Detect which cell encompasses the target text, then output its (x, y) center coordinate. 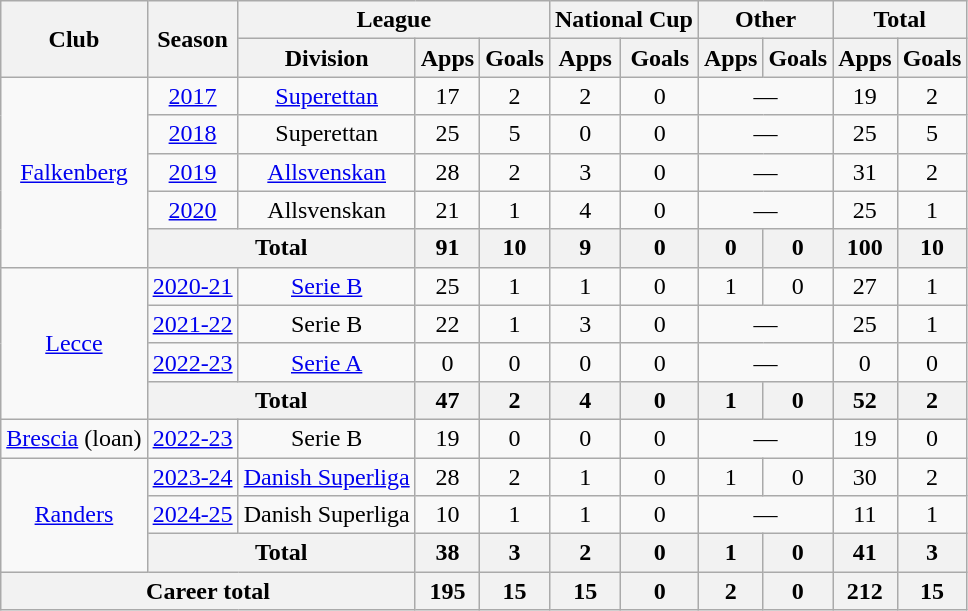
38 (447, 553)
2020 (192, 210)
Randers (74, 515)
2017 (192, 96)
2019 (192, 172)
Serie A (326, 362)
Lecce (74, 343)
21 (447, 210)
2021-22 (192, 324)
52 (865, 400)
9 (585, 248)
2020-21 (192, 286)
Falkenberg (74, 172)
195 (447, 591)
30 (865, 477)
2024-25 (192, 515)
11 (865, 515)
22 (447, 324)
47 (447, 400)
100 (865, 248)
91 (447, 248)
2018 (192, 134)
27 (865, 286)
Season (192, 39)
Division (326, 58)
31 (865, 172)
17 (447, 96)
2023-24 (192, 477)
Brescia (loan) (74, 438)
41 (865, 553)
Other (765, 20)
League (394, 20)
Club (74, 39)
Career total (208, 591)
National Cup (624, 20)
212 (865, 591)
